Find where the given text appears and provide that cell's center as [X, Y] coordinate. 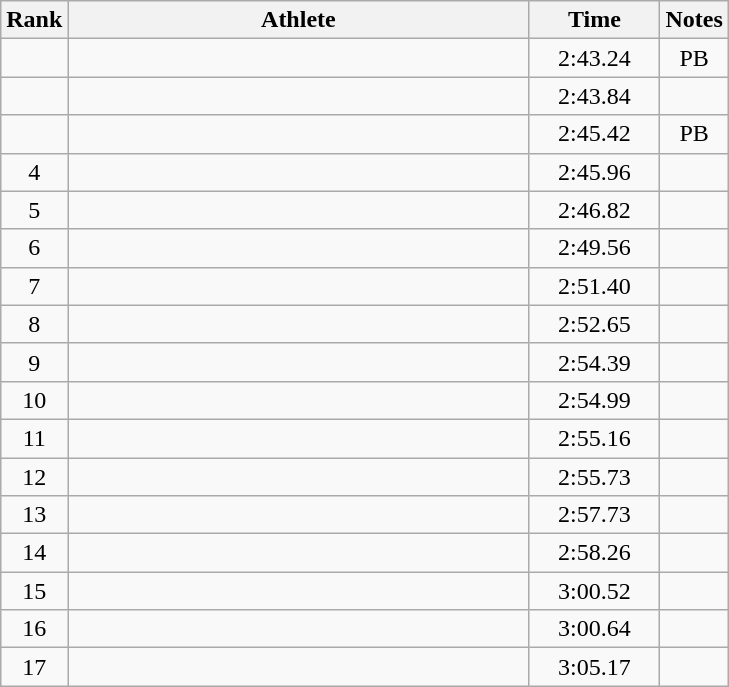
16 [34, 629]
Time [594, 20]
2:52.65 [594, 324]
Rank [34, 20]
9 [34, 362]
Notes [694, 20]
2:54.99 [594, 400]
2:55.16 [594, 438]
2:54.39 [594, 362]
4 [34, 172]
14 [34, 553]
2:45.42 [594, 134]
8 [34, 324]
2:43.24 [594, 58]
2:55.73 [594, 477]
2:43.84 [594, 96]
10 [34, 400]
7 [34, 286]
5 [34, 210]
3:00.64 [594, 629]
15 [34, 591]
2:46.82 [594, 210]
3:05.17 [594, 667]
13 [34, 515]
2:49.56 [594, 248]
3:00.52 [594, 591]
2:58.26 [594, 553]
2:51.40 [594, 286]
6 [34, 248]
2:57.73 [594, 515]
2:45.96 [594, 172]
11 [34, 438]
17 [34, 667]
Athlete [298, 20]
12 [34, 477]
